Return [x, y] of the center of cell containing provided text 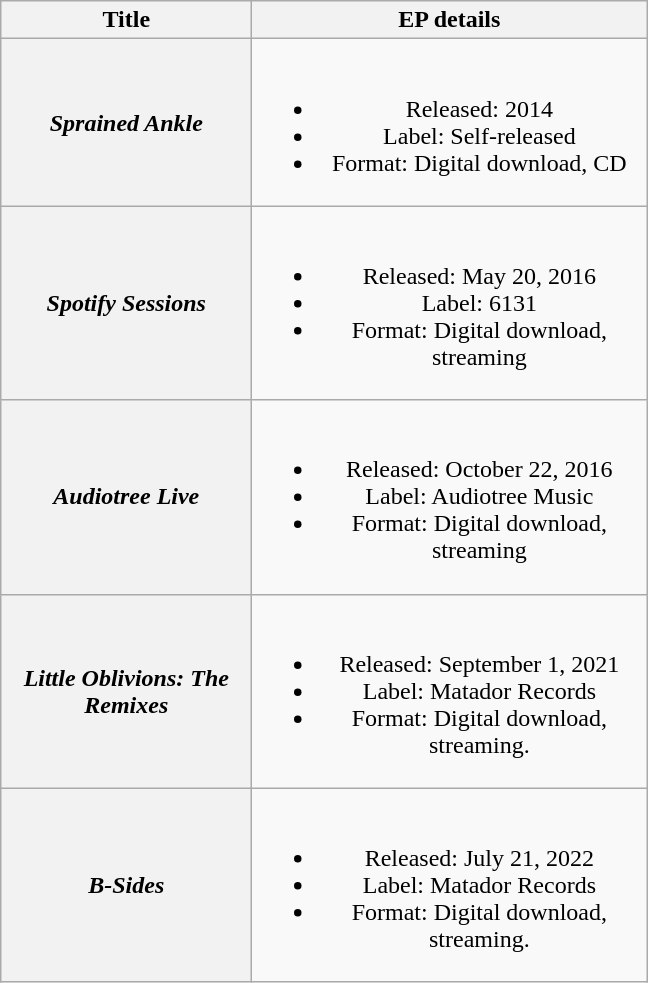
Released: July 21, 2022Label: Matador RecordsFormat: Digital download, streaming. [450, 885]
Little Oblivions: The Remixes [126, 691]
Spotify Sessions [126, 303]
Released: September 1, 2021Label: Matador RecordsFormat: Digital download, streaming. [450, 691]
EP details [450, 20]
Audiotree Live [126, 497]
Released: 2014Label: Self-releasedFormat: Digital download, CD [450, 122]
Title [126, 20]
Released: May 20, 2016Label: 6131Format: Digital download, streaming [450, 303]
B-Sides [126, 885]
Sprained Ankle [126, 122]
Released: October 22, 2016Label: Audiotree MusicFormat: Digital download, streaming [450, 497]
